Return (X, Y) of the center of cell containing provided text 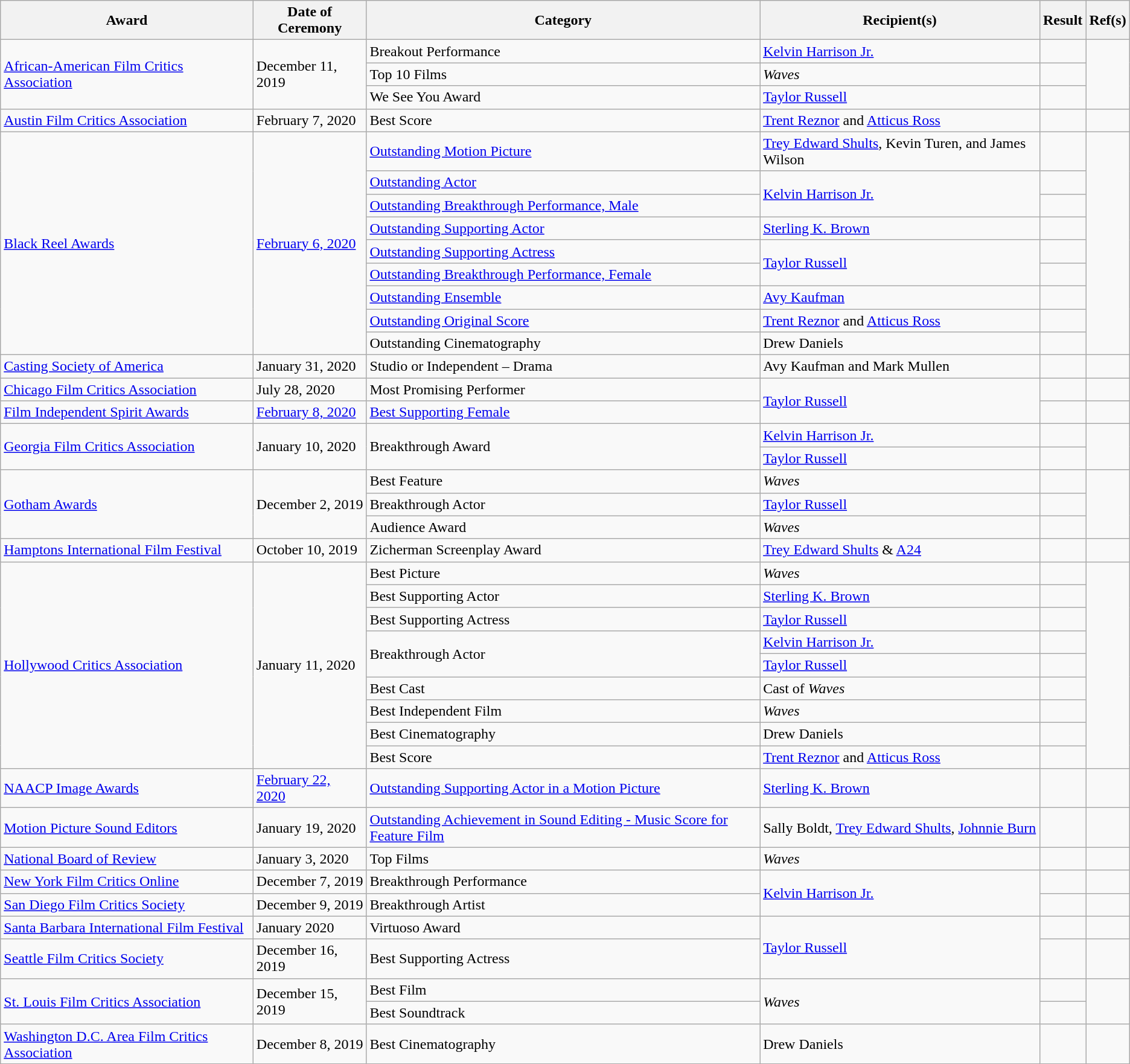
January 11, 2020 (310, 665)
Virtuoso Award (563, 928)
Outstanding Supporting Actor (563, 228)
San Diego Film Critics Society (127, 905)
December 16, 2019 (310, 959)
February 7, 2020 (310, 120)
Avy Kaufman (900, 297)
We See You Award (563, 97)
Outstanding Achievement in Sound Editing - Music Score for Feature Film (563, 827)
October 10, 2019 (310, 550)
Recipient(s) (900, 21)
Outstanding Actor (563, 182)
African-American Film Critics Association (127, 74)
Best Picture (563, 573)
December 11, 2019 (310, 74)
St. Louis Film Critics Association (127, 1001)
Best Feature (563, 481)
January 3, 2020 (310, 859)
Cast of Waves (900, 688)
February 6, 2020 (310, 243)
Motion Picture Sound Editors (127, 827)
January 31, 2020 (310, 367)
Trey Edward Shults & A24 (900, 550)
February 22, 2020 (310, 789)
New York Film Critics Online (127, 882)
National Board of Review (127, 859)
Casting Society of America (127, 367)
Outstanding Supporting Actor in a Motion Picture (563, 789)
Studio or Independent – Drama (563, 367)
January 10, 2020 (310, 447)
July 28, 2020 (310, 389)
Sally Boldt, Trey Edward Shults, Johnnie Burn (900, 827)
Santa Barbara International Film Festival (127, 928)
Top Films (563, 859)
Result (1062, 21)
Best Film (563, 990)
January 2020 (310, 928)
Best Cast (563, 688)
Outstanding Breakthrough Performance, Male (563, 205)
Avy Kaufman and Mark Mullen (900, 367)
Outstanding Motion Picture (563, 151)
Outstanding Original Score (563, 321)
December 9, 2019 (310, 905)
Hamptons International Film Festival (127, 550)
Best Independent Film (563, 711)
Outstanding Supporting Actress (563, 251)
Outstanding Breakthrough Performance, Female (563, 274)
Hollywood Critics Association (127, 665)
Ref(s) (1108, 21)
Film Independent Spirit Awards (127, 412)
Outstanding Ensemble (563, 297)
Outstanding Cinematography (563, 344)
Breakthrough Performance (563, 882)
Trey Edward Shults, Kevin Turen, and James Wilson (900, 151)
Chicago Film Critics Association (127, 389)
Washington D.C. Area Film Critics Association (127, 1043)
NAACP Image Awards (127, 789)
February 8, 2020 (310, 412)
Breakout Performance (563, 51)
Most Promising Performer (563, 389)
Top 10 Films (563, 74)
December 15, 2019 (310, 1001)
Audience Award (563, 527)
Best Soundtrack (563, 1013)
December 7, 2019 (310, 882)
Zicherman Screenplay Award (563, 550)
Best Supporting Female (563, 412)
Austin Film Critics Association (127, 120)
December 8, 2019 (310, 1043)
Black Reel Awards (127, 243)
January 19, 2020 (310, 827)
Breakthrough Artist (563, 905)
December 2, 2019 (310, 504)
Georgia Film Critics Association (127, 447)
Category (563, 21)
Award (127, 21)
Breakthrough Award (563, 447)
Gotham Awards (127, 504)
Seattle Film Critics Society (127, 959)
Best Supporting Actor (563, 596)
Date of Ceremony (310, 21)
